Capture the cell that displays the provided text and extract its [x, y] central coordinate. 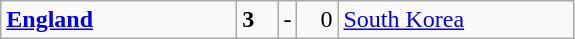
0 [318, 20]
England [119, 20]
- [288, 20]
South Korea [456, 20]
3 [258, 20]
